Provide the (x, y) coordinate of the cell's center where the given text is located.  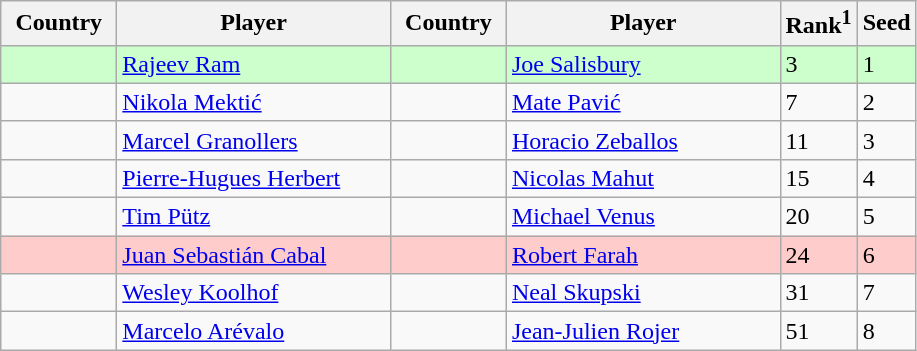
Rank1 (818, 24)
Tim Pütz (254, 217)
2 (886, 102)
Nikola Mektić (254, 102)
15 (818, 178)
Wesley Koolhof (254, 293)
Seed (886, 24)
1 (886, 64)
Michael Venus (643, 217)
Juan Sebastián Cabal (254, 255)
Joe Salisbury (643, 64)
8 (886, 331)
Neal Skupski (643, 293)
51 (818, 331)
20 (818, 217)
Robert Farah (643, 255)
5 (886, 217)
Rajeev Ram (254, 64)
24 (818, 255)
Marcelo Arévalo (254, 331)
6 (886, 255)
Jean-Julien Rojer (643, 331)
31 (818, 293)
Horacio Zeballos (643, 140)
Pierre-Hugues Herbert (254, 178)
Marcel Granollers (254, 140)
Mate Pavić (643, 102)
4 (886, 178)
Nicolas Mahut (643, 178)
11 (818, 140)
